Locate the cell with the specified text and output its (x, y) center coordinate. 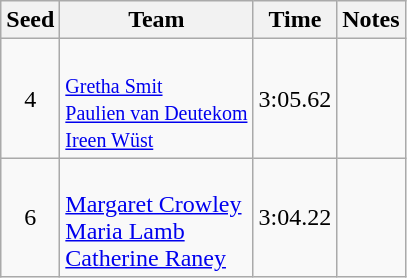
Time (295, 20)
Margaret CrowleyMaria LambCatherine Raney (156, 218)
Gretha SmitPaulien van DeutekomIreen Wüst (156, 98)
4 (30, 98)
Notes (371, 20)
Team (156, 20)
3:04.22 (295, 218)
Seed (30, 20)
6 (30, 218)
3:05.62 (295, 98)
